For the text-containing cell, return its midpoint in (X, Y) coordinate format. 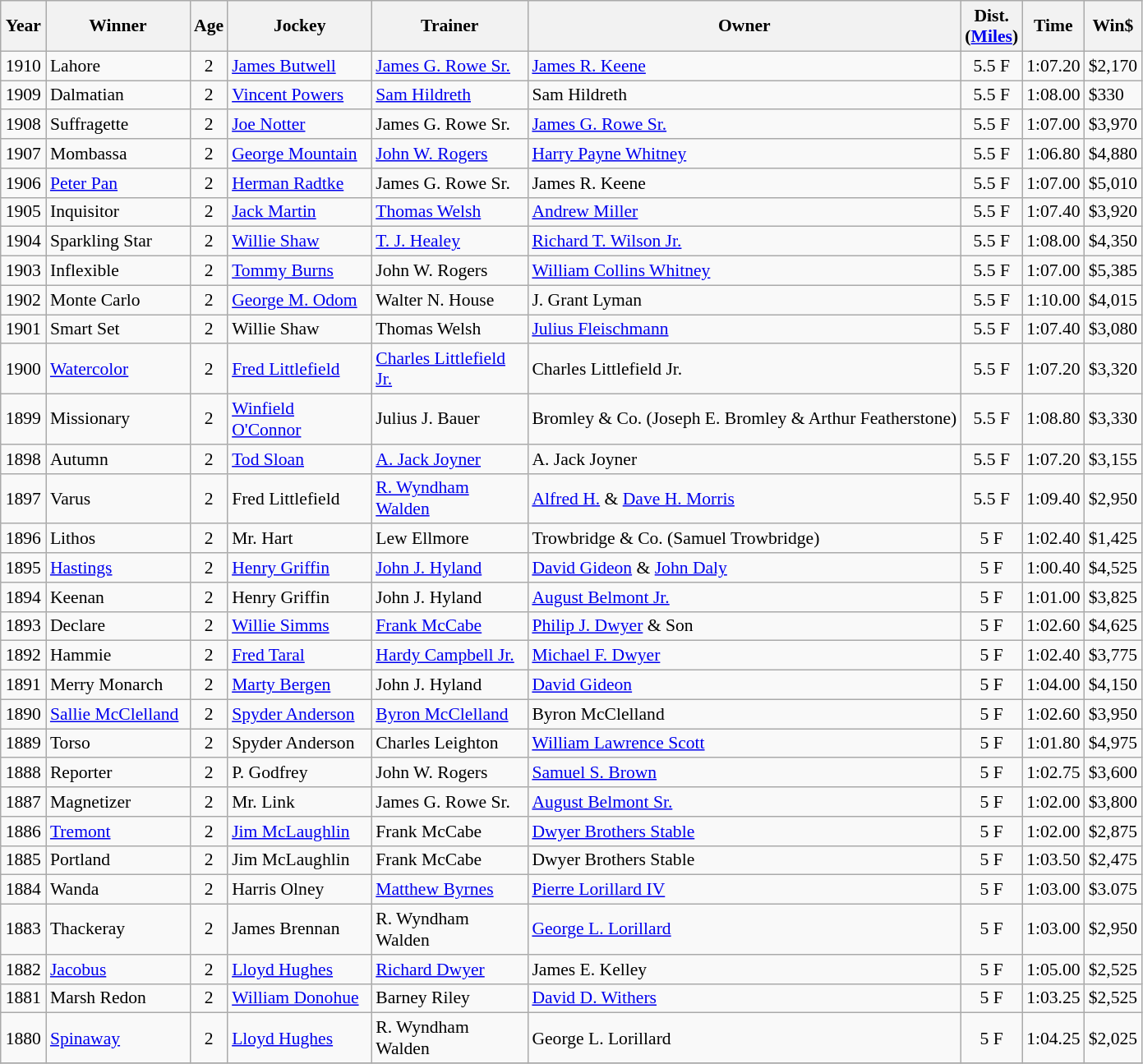
Richard Dwyer (449, 970)
$4,150 (1113, 685)
1908 (23, 125)
Missionary (118, 419)
Autumn (118, 459)
1:10.00 (1053, 300)
Spinaway (118, 1039)
David Gideon (744, 685)
1:09.40 (1053, 498)
Sparkling Star (118, 242)
Inflexible (118, 271)
P. Godfrey (299, 773)
William Collins Whitney (744, 271)
David D. Withers (744, 998)
Andrew Miller (744, 212)
August Belmont Jr. (744, 597)
1:06.80 (1053, 154)
Hardy Campbell Jr. (449, 656)
1896 (23, 539)
Tremont (118, 831)
Philip J. Dwyer & Son (744, 626)
Lew Ellmore (449, 539)
Hastings (118, 568)
Mr. Link (299, 802)
David Gideon & John Daly (744, 568)
Lahore (118, 66)
Smart Set (118, 329)
$4,015 (1113, 300)
1907 (23, 154)
$2,475 (1113, 860)
1:08.80 (1053, 419)
$4,525 (1113, 568)
Michael F. Dwyer (744, 656)
$3,825 (1113, 597)
1880 (23, 1039)
Matthew Byrnes (449, 890)
Wanda (118, 890)
Merry Monarch (118, 685)
James E. Kelley (744, 970)
Pierre Lorillard IV (744, 890)
1892 (23, 656)
$3,155 (1113, 459)
1885 (23, 860)
Year (23, 26)
$2,875 (1113, 831)
1:01.00 (1053, 597)
Barney Riley (449, 998)
Alfred H. & Dave H. Morris (744, 498)
Julius J. Bauer (449, 419)
1:00.40 (1053, 568)
George M. Odom (299, 300)
Joe Notter (299, 125)
$3,320 (1113, 370)
1900 (23, 370)
$5,385 (1113, 271)
1905 (23, 212)
Reporter (118, 773)
$3,775 (1113, 656)
$3,600 (1113, 773)
Trainer (449, 26)
Sallie McClelland (118, 714)
Jockey (299, 26)
1:04.25 (1053, 1039)
Charles Leighton (449, 744)
$330 (1113, 95)
1888 (23, 773)
1897 (23, 498)
1:02.75 (1053, 773)
$3,970 (1113, 125)
$2,025 (1113, 1039)
Vincent Powers (299, 95)
Tod Sloan (299, 459)
Jack Martin (299, 212)
$3,080 (1113, 329)
Marsh Redon (118, 998)
Lithos (118, 539)
Jacobus (118, 970)
James Brennan (299, 930)
August Belmont Sr. (744, 802)
Herman Radtke (299, 183)
1906 (23, 183)
Owner (744, 26)
Samuel S. Brown (744, 773)
Tommy Burns (299, 271)
Marty Bergen (299, 685)
1898 (23, 459)
William Lawrence Scott (744, 744)
1887 (23, 802)
1891 (23, 685)
Torso (118, 744)
$3,920 (1113, 212)
Hammie (118, 656)
$4,625 (1113, 626)
George Mountain (299, 154)
J. Grant Lyman (744, 300)
1886 (23, 831)
Watercolor (118, 370)
1882 (23, 970)
$3,800 (1113, 802)
Mombassa (118, 154)
William Donohue (299, 998)
Keenan (118, 597)
Willie Simms (299, 626)
Julius Fleischmann (744, 329)
$3,950 (1113, 714)
Harry Payne Whitney (744, 154)
$4,350 (1113, 242)
Dist. (Miles) (991, 26)
1895 (23, 568)
1904 (23, 242)
1903 (23, 271)
$1,425 (1113, 539)
$4,880 (1113, 154)
Trowbridge & Co. (Samuel Trowbridge) (744, 539)
Winner (118, 26)
Varus (118, 498)
$4,975 (1113, 744)
Declare (118, 626)
Walter N. House (449, 300)
Peter Pan (118, 183)
1890 (23, 714)
Inquisitor (118, 212)
Portland (118, 860)
James Butwell (299, 66)
1894 (23, 597)
$3,330 (1113, 419)
$3.075 (1113, 890)
1:03.50 (1053, 860)
Win$ (1113, 26)
Magnetizer (118, 802)
Bromley & Co. (Joseph E. Bromley & Arthur Featherstone) (744, 419)
1:01.80 (1053, 744)
T. J. Healey (449, 242)
1884 (23, 890)
1910 (23, 66)
Monte Carlo (118, 300)
1883 (23, 930)
1909 (23, 95)
1:03.25 (1053, 998)
Richard T. Wilson Jr. (744, 242)
Winfield O'Connor (299, 419)
Dalmatian (118, 95)
Mr. Hart (299, 539)
1:05.00 (1053, 970)
1881 (23, 998)
1:04.00 (1053, 685)
$5,010 (1113, 183)
1899 (23, 419)
$2,170 (1113, 66)
1901 (23, 329)
1889 (23, 744)
1902 (23, 300)
1893 (23, 626)
Time (1053, 26)
Harris Olney (299, 890)
Thackeray (118, 930)
Age (209, 26)
Fred Taral (299, 656)
Suffragette (118, 125)
